Return [x, y] of the center of cell containing provided text 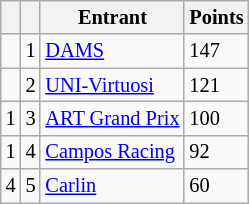
DAMS [112, 51]
Carlin [112, 186]
2 [31, 85]
ART Grand Prix [112, 118]
Points [216, 17]
60 [216, 186]
Entrant [112, 17]
3 [31, 118]
147 [216, 51]
Campos Racing [112, 152]
121 [216, 85]
UNI-Virtuosi [112, 85]
5 [31, 186]
92 [216, 152]
100 [216, 118]
